Pinpoint the cell where the given text exists, returning its [X, Y] midpoint coordinate. 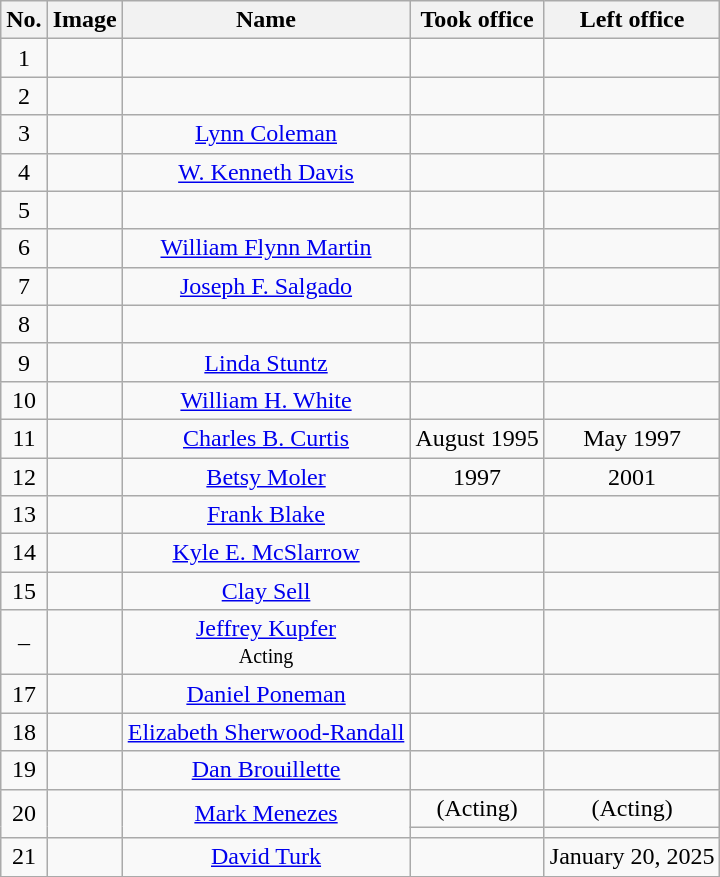
Mark Menezes [266, 814]
15 [24, 591]
1997 [477, 477]
17 [24, 694]
Lynn Coleman [266, 134]
2001 [632, 477]
Betsy Moler [266, 477]
5 [24, 210]
Kyle E. McSlarrow [266, 553]
7 [24, 286]
David Turk [266, 857]
William H. White [266, 400]
6 [24, 248]
William Flynn Martin [266, 248]
12 [24, 477]
Image [84, 20]
11 [24, 438]
20 [24, 814]
4 [24, 172]
9 [24, 362]
Daniel Poneman [266, 694]
18 [24, 732]
2 [24, 96]
Linda Stuntz [266, 362]
13 [24, 515]
8 [24, 324]
19 [24, 770]
August 1995 [477, 438]
Name [266, 20]
Jeffrey KupferActing [266, 642]
Dan Brouillette [266, 770]
21 [24, 857]
Left office [632, 20]
W. Kenneth Davis [266, 172]
– [24, 642]
Clay Sell [266, 591]
14 [24, 553]
10 [24, 400]
Took office [477, 20]
January 20, 2025 [632, 857]
May 1997 [632, 438]
Frank Blake [266, 515]
1 [24, 58]
Joseph F. Salgado [266, 286]
Elizabeth Sherwood-Randall [266, 732]
3 [24, 134]
Charles B. Curtis [266, 438]
No. [24, 20]
